Detect which cell encompasses the target text, then output its (X, Y) center coordinate. 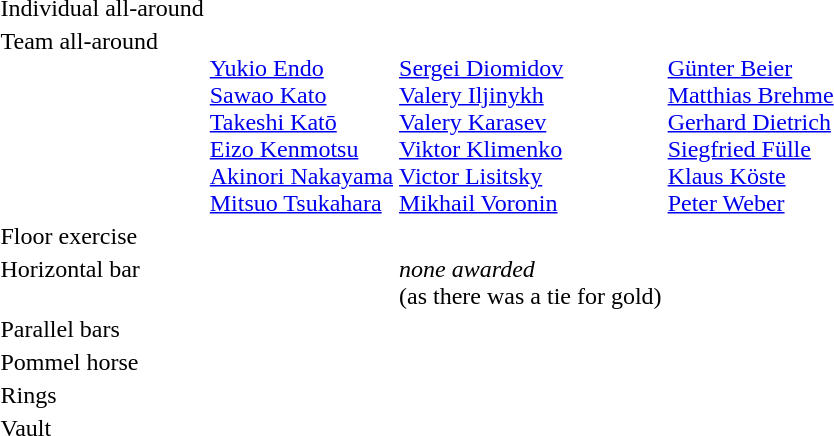
none awarded(as there was a tie for gold) (531, 282)
Yukio EndoSawao KatoTakeshi KatōEizo KenmotsuAkinori NakayamaMitsuo Tsukahara (301, 122)
Sergei DiomidovValery IljinykhValery KarasevViktor KlimenkoVictor LisitskyMikhail Voronin (531, 122)
